Output the (X, Y) coordinate of the center of the cell containing the given text.  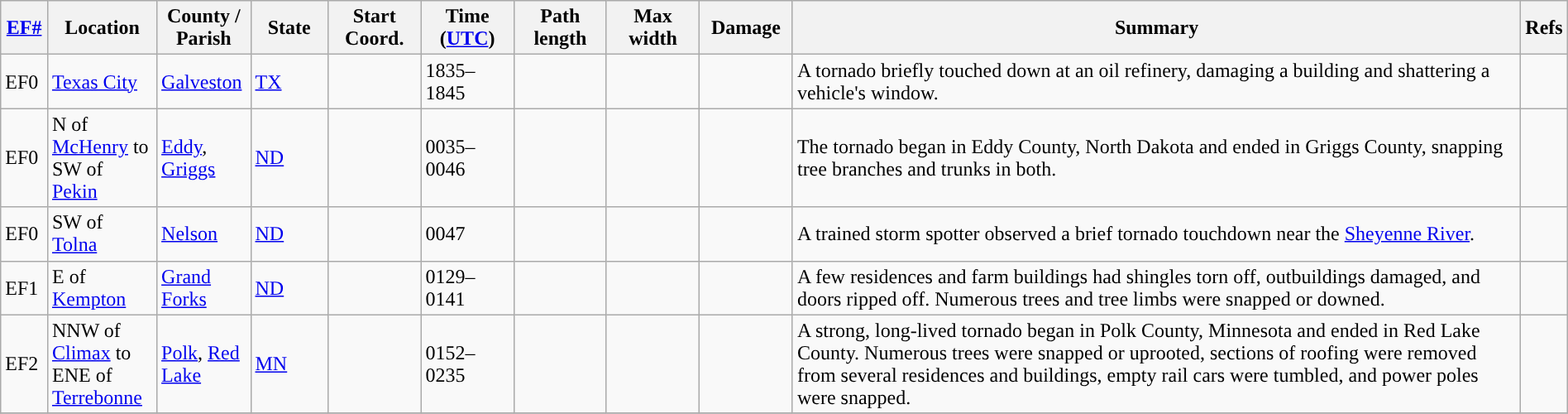
Grand Forks (203, 288)
0129–0141 (467, 288)
Start Coord. (375, 28)
A trained storm spotter observed a brief tornado touchdown near the Sheyenne River. (1156, 233)
0047 (467, 233)
Location (102, 28)
State (289, 28)
Path length (560, 28)
Polk, Red Lake (203, 364)
EF1 (25, 288)
Nelson (203, 233)
Eddy, Griggs (203, 157)
Galveston (203, 81)
EF2 (25, 364)
1835–1845 (467, 81)
The tornado began in Eddy County, North Dakota and ended in Griggs County, snapping tree branches and trunks in both. (1156, 157)
NNW of Climax to ENE of Terrebonne (102, 364)
A tornado briefly touched down at an oil refinery, damaging a building and shattering a vehicle's window. (1156, 81)
N of McHenry to SW of Pekin (102, 157)
Summary (1156, 28)
Refs (1545, 28)
Damage (746, 28)
E of Kempton (102, 288)
0035–0046 (467, 157)
Max width (653, 28)
EF# (25, 28)
0152–0235 (467, 364)
TX (289, 81)
SW of Tolna (102, 233)
Texas City (102, 81)
County / Parish (203, 28)
Time (UTC) (467, 28)
MN (289, 364)
